Capture the cell that displays the provided text and extract its [x, y] central coordinate. 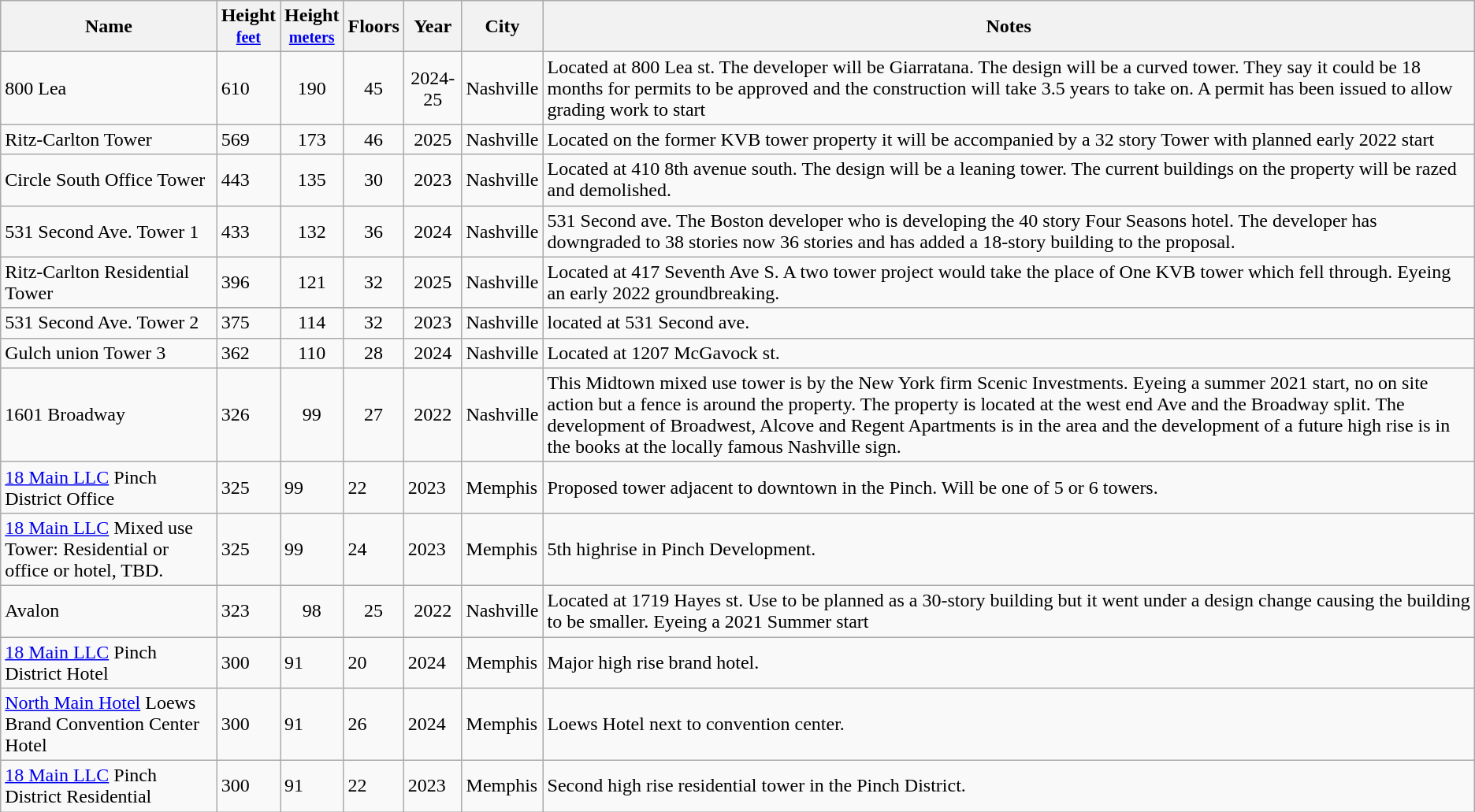
5th highrise in Pinch Development. [1009, 549]
Circle South Office Tower [109, 180]
28 [373, 353]
36 [373, 232]
173 [312, 139]
Name [109, 27]
433 [248, 232]
2024-25 [433, 88]
North Main Hotel Loews Brand Convention Center Hotel [109, 725]
Floors [373, 27]
800 Lea [109, 88]
Located at 1207 McGavock st. [1009, 353]
396 [248, 282]
Second high rise residential tower in the Pinch District. [1009, 786]
190 [312, 88]
18 Main LLC Pinch District Hotel [109, 662]
443 [248, 180]
132 [312, 232]
323 [248, 611]
Proposed tower adjacent to downtown in the Pinch. Will be one of 5 or 6 towers. [1009, 487]
Heightfeet [248, 27]
Ritz-Carlton Tower [109, 139]
569 [248, 139]
Notes [1009, 27]
Located on the former KVB tower property it will be accompanied by a 32 story Tower with planned early 2022 start [1009, 139]
135 [312, 180]
26 [373, 725]
27 [373, 414]
Located at 417 Seventh Ave S. A two tower project would take the place of One KVB tower which fell through. Eyeing an early 2022 groundbreaking. [1009, 282]
Avalon [109, 611]
326 [248, 414]
30 [373, 180]
24 [373, 549]
Loews Hotel next to convention center. [1009, 725]
375 [248, 323]
Located at 410 8th avenue south. The design will be a leaning tower. The current buildings on the property will be razed and demolished. [1009, 180]
362 [248, 353]
98 [312, 611]
Year [433, 27]
531 Second Ave. Tower 2 [109, 323]
45 [373, 88]
Major high rise brand hotel. [1009, 662]
121 [312, 282]
114 [312, 323]
610 [248, 88]
Ritz-Carlton Residential Tower [109, 282]
18 Main LLC Pinch District Office [109, 487]
located at 531 Second ave. [1009, 323]
110 [312, 353]
1601 Broadway [109, 414]
25 [373, 611]
46 [373, 139]
City [503, 27]
Gulch union Tower 3 [109, 353]
Heightmeters [312, 27]
20 [373, 662]
18 Main LLC Pinch District Residential [109, 786]
18 Main LLC Mixed use Tower: Residential or office or hotel, TBD. [109, 549]
531 Second Ave. Tower 1 [109, 232]
